Output the (X, Y) coordinate of the center of the cell containing the given text.  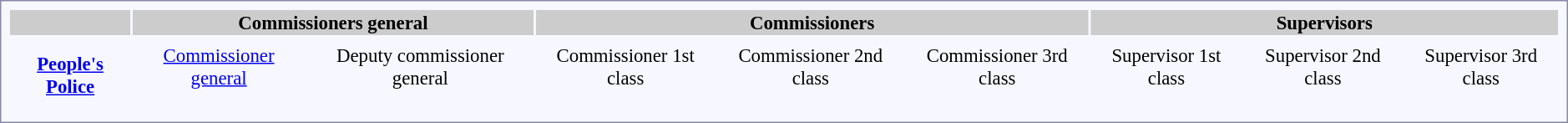
Commissioners general (333, 23)
Supervisor 1st class (1167, 78)
Commissioners (812, 23)
Supervisors (1324, 23)
Commissioner 1st class (626, 78)
Commissioner general (219, 78)
Commissioner 3rd class (997, 78)
Deputy commissioner general (421, 78)
Commissioner 2nd class (811, 78)
Supervisor 3rd class (1481, 78)
Supervisor 2nd class (1323, 78)
People's Police (70, 75)
